Detect which cell encompasses the target text, then output its (x, y) center coordinate. 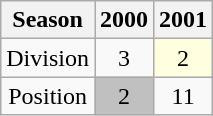
2000 (124, 20)
Season (48, 20)
11 (184, 96)
Division (48, 58)
2001 (184, 20)
Position (48, 96)
3 (124, 58)
